Pinpoint the cell where the given text exists, returning its (x, y) midpoint coordinate. 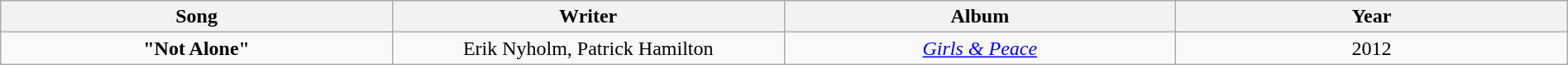
Album (980, 17)
Erik Nyholm, Patrick Hamilton (588, 48)
Year (1372, 17)
2012 (1372, 48)
"Not Alone" (197, 48)
Song (197, 17)
Girls & Peace (980, 48)
Writer (588, 17)
